Return the (x, y) coordinate for the center point of the cell that contains the specified text.  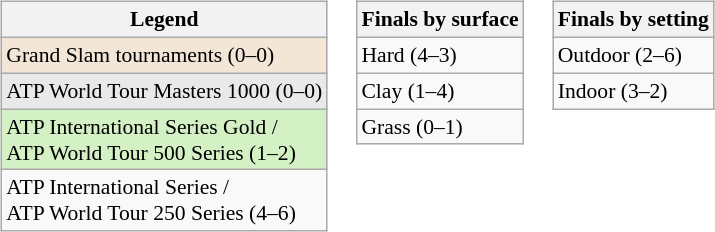
Outdoor (2–6) (634, 55)
Finals by surface (440, 20)
Hard (4–3) (440, 55)
Finals by setting (634, 20)
ATP International Series Gold / ATP World Tour 500 Series (1–2) (164, 140)
ATP World Tour Masters 1000 (0–0) (164, 91)
Grass (0–1) (440, 127)
Grand Slam tournaments (0–0) (164, 55)
Legend (164, 20)
Indoor (3–2) (634, 91)
ATP International Series / ATP World Tour 250 Series (4–6) (164, 200)
Clay (1–4) (440, 91)
